Find where the given text appears and provide that cell's center as (x, y) coordinate. 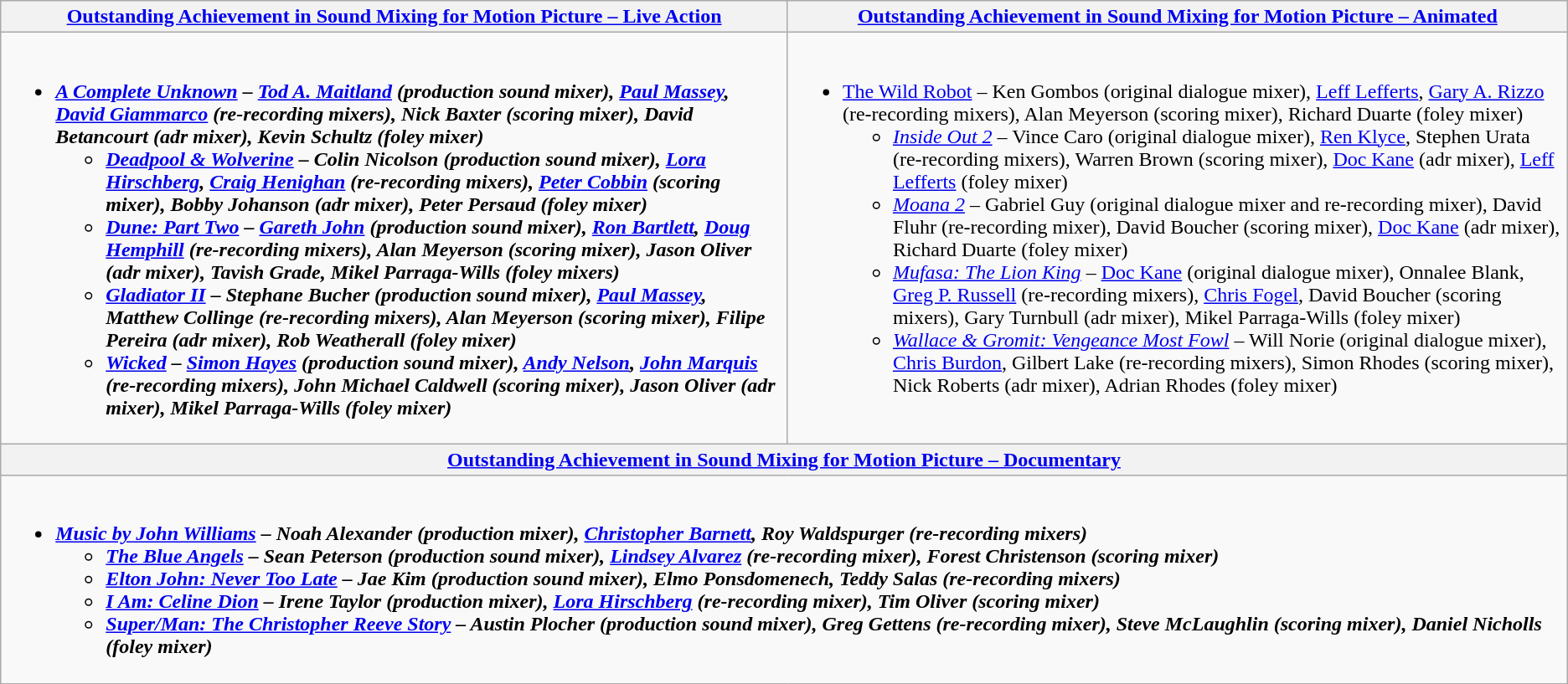
Outstanding Achievement in Sound Mixing for Motion Picture – Documentary (784, 460)
Outstanding Achievement in Sound Mixing for Motion Picture – Animated (1178, 17)
Outstanding Achievement in Sound Mixing for Motion Picture – Live Action (395, 17)
